For the text-containing cell, return its midpoint in [x, y] coordinate format. 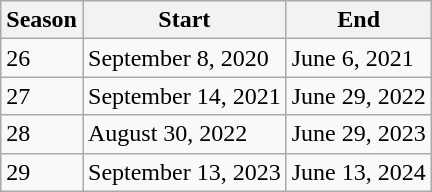
September 14, 2021 [184, 96]
End [358, 20]
27 [42, 96]
June 6, 2021 [358, 58]
28 [42, 134]
September 13, 2023 [184, 172]
September 8, 2020 [184, 58]
August 30, 2022 [184, 134]
June 13, 2024 [358, 172]
Start [184, 20]
26 [42, 58]
June 29, 2023 [358, 134]
Season [42, 20]
29 [42, 172]
June 29, 2022 [358, 96]
